Provide the [x, y] coordinate of the cell's center where the given text is located.  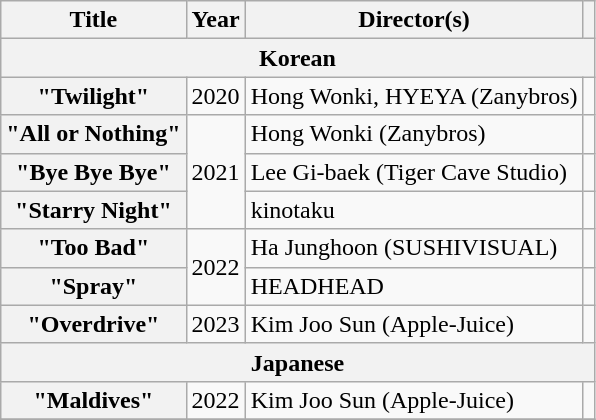
2021 [216, 172]
"Maldives" [94, 400]
"All or Nothing" [94, 134]
"Spray" [94, 286]
Title [94, 20]
Ha Junghoon (SUSHIVISUAL) [414, 248]
Korean [298, 58]
kinotaku [414, 210]
2023 [216, 324]
Hong Wonki, HYEYA (Zanybros) [414, 96]
"Bye Bye Bye" [94, 172]
"Starry Night" [94, 210]
Director(s) [414, 20]
HEADHEAD [414, 286]
"Twilight" [94, 96]
Hong Wonki (Zanybros) [414, 134]
"Overdrive" [94, 324]
2020 [216, 96]
Lee Gi-baek (Tiger Cave Studio) [414, 172]
"Too Bad" [94, 248]
Japanese [298, 362]
Year [216, 20]
